Scan for the cell matching the given text and deliver its (X, Y) coordinate at center. 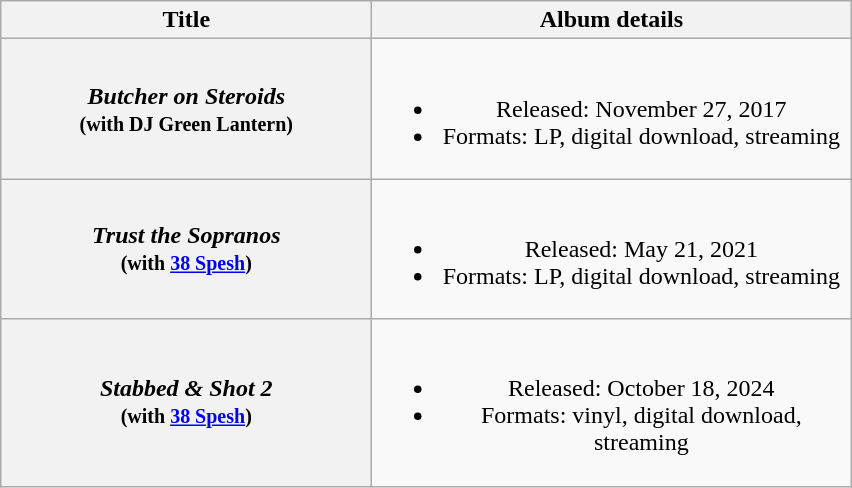
Released: October 18, 2024Formats: vinyl, digital download, streaming (612, 402)
Released: November 27, 2017Formats: LP, digital download, streaming (612, 109)
Title (186, 20)
Released: May 21, 2021Formats: LP, digital download, streaming (612, 249)
Stabbed & Shot 2(with 38 Spesh) (186, 402)
Album details (612, 20)
Trust the Sopranos(with 38 Spesh) (186, 249)
Butcher on Steroids(with DJ Green Lantern) (186, 109)
